Output the (X, Y) coordinate of the center of the cell containing the given text.  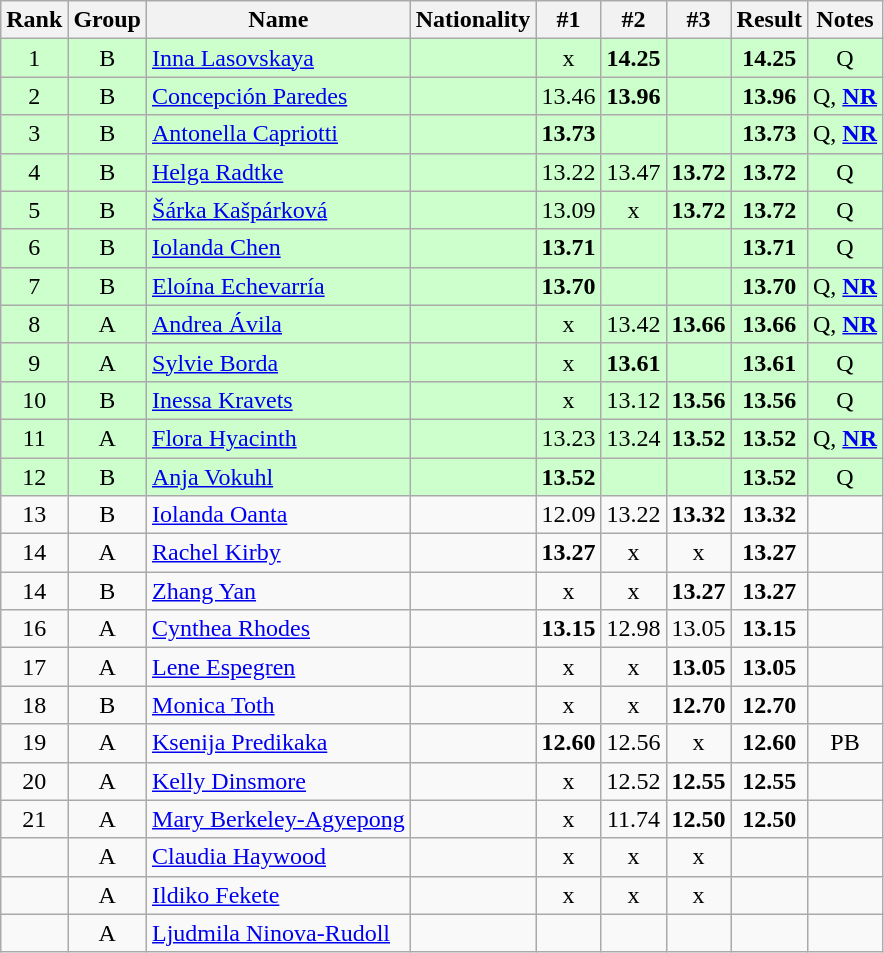
Rachel Kirby (279, 553)
11.74 (634, 819)
21 (34, 819)
Sylvie Borda (279, 362)
Ksenija Predikaka (279, 743)
Kelly Dinsmore (279, 781)
13.46 (568, 96)
PB (844, 743)
13.23 (568, 438)
Ildiko Fekete (279, 895)
Iolanda Chen (279, 248)
9 (34, 362)
Andrea Ávila (279, 324)
13 (34, 515)
3 (34, 134)
Name (279, 20)
12.52 (634, 781)
1 (34, 58)
#3 (698, 20)
11 (34, 438)
Claudia Haywood (279, 857)
12.09 (568, 515)
10 (34, 400)
Concepción Paredes (279, 96)
13.42 (634, 324)
Flora Hyacinth (279, 438)
13.12 (634, 400)
#2 (634, 20)
19 (34, 743)
2 (34, 96)
13.09 (568, 210)
Group (108, 20)
16 (34, 629)
#1 (568, 20)
18 (34, 705)
17 (34, 667)
7 (34, 286)
Anja Vokuhl (279, 477)
Eloína Echevarría (279, 286)
13.47 (634, 172)
Inessa Kravets (279, 400)
8 (34, 324)
12.98 (634, 629)
Notes (844, 20)
12.56 (634, 743)
Mary Berkeley-Agyepong (279, 819)
Iolanda Oanta (279, 515)
Ljudmila Ninova-Rudoll (279, 933)
Antonella Capriotti (279, 134)
4 (34, 172)
Lene Espegren (279, 667)
Monica Toth (279, 705)
Šárka Kašpárková (279, 210)
Result (769, 20)
6 (34, 248)
Nationality (473, 20)
Helga Radtke (279, 172)
Inna Lasovskaya (279, 58)
13.24 (634, 438)
Cynthea Rhodes (279, 629)
20 (34, 781)
12 (34, 477)
Zhang Yan (279, 591)
5 (34, 210)
Rank (34, 20)
